Locate the cell with the specified text and output its (X, Y) center coordinate. 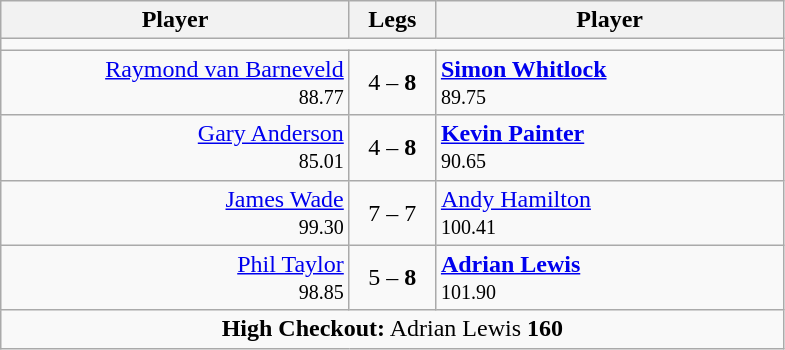
5 – 8 (392, 278)
Raymond van Barneveld 88.77 (176, 82)
Adrian Lewis 101.90 (610, 278)
Kevin Painter 90.65 (610, 148)
Simon Whitlock 89.75 (610, 82)
Legs (392, 20)
7 – 7 (392, 212)
Phil Taylor 98.85 (176, 278)
High Checkout: Adrian Lewis 160 (392, 329)
James Wade 99.30 (176, 212)
Gary Anderson 85.01 (176, 148)
Andy Hamilton 100.41 (610, 212)
